Provide the [X, Y] coordinate of the cell's center where the given text is located.  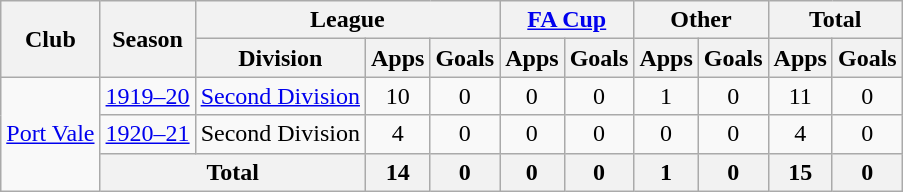
1919–20 [148, 96]
Division [280, 58]
Club [50, 39]
14 [397, 172]
Other [701, 20]
10 [397, 96]
FA Cup [567, 20]
15 [800, 172]
Season [148, 39]
11 [800, 96]
1920–21 [148, 134]
Port Vale [50, 134]
League [348, 20]
